Search for the cell housing the specified text and yield its [X, Y] center coordinate. 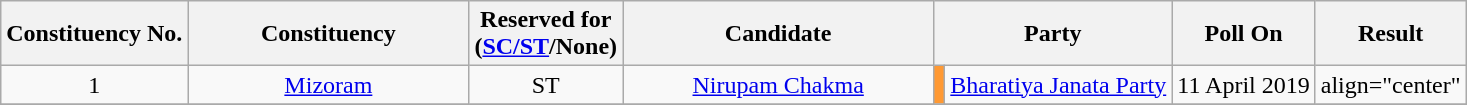
ST [546, 85]
1 [94, 85]
Constituency [328, 34]
Constituency No. [94, 34]
align="center" [1390, 85]
Poll On [1244, 34]
11 April 2019 [1244, 85]
Reserved for(SC/ST/None) [546, 34]
Mizoram [328, 85]
Candidate [778, 34]
Result [1390, 34]
Party [1053, 34]
Bharatiya Janata Party [1058, 85]
Nirupam Chakma [778, 85]
